Identify which cell holds the provided text, then report its [x, y] central coordinate. 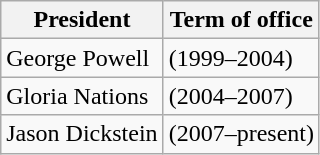
(2007–present) [241, 134]
Jason Dickstein [82, 134]
(2004–2007) [241, 96]
President [82, 20]
Term of office [241, 20]
Gloria Nations [82, 96]
(1999–2004) [241, 58]
George Powell [82, 58]
